Return the (X, Y) coordinate for the center point of the cell that contains the specified text.  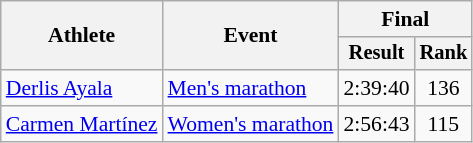
Result (376, 54)
Rank (444, 54)
136 (444, 88)
Event (251, 36)
115 (444, 124)
Final (405, 19)
Derlis Ayala (82, 88)
Women's marathon (251, 124)
2:39:40 (376, 88)
Carmen Martínez (82, 124)
2:56:43 (376, 124)
Athlete (82, 36)
Men's marathon (251, 88)
